Return (x, y) of the center of cell containing provided text 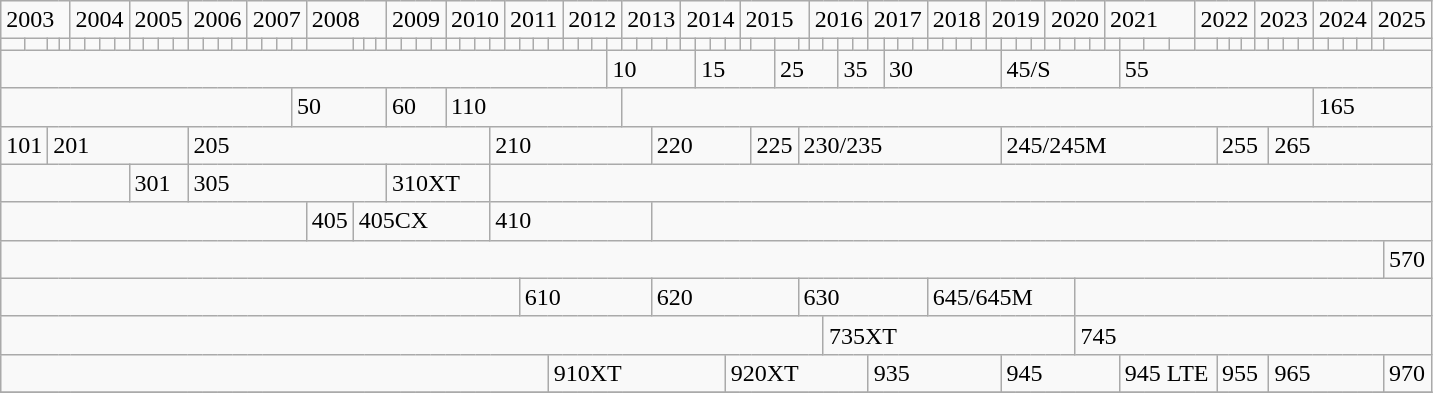
101 (24, 145)
2019 (1016, 20)
2012 (592, 20)
25 (806, 69)
610 (585, 297)
110 (534, 107)
205 (339, 145)
2008 (346, 20)
230/235 (900, 145)
2022 (1224, 20)
405 (330, 221)
2023 (1284, 20)
410 (571, 221)
965 (1326, 373)
265 (1350, 145)
2004 (100, 20)
310XT (438, 183)
2006 (218, 20)
2015 (774, 20)
570 (1407, 259)
245/245M (1108, 145)
2017 (898, 20)
945 LTE (1168, 373)
30 (942, 69)
645/645M (1001, 297)
2013 (652, 20)
220 (701, 145)
630 (862, 297)
60 (416, 107)
955 (1243, 373)
620 (724, 297)
35 (861, 69)
2005 (158, 20)
45/S (1060, 69)
2014 (710, 20)
50 (338, 107)
2011 (534, 20)
2018 (956, 20)
2016 (838, 20)
2003 (36, 20)
2025 (1402, 20)
2024 (1342, 20)
301 (158, 183)
2009 (416, 20)
10 (652, 69)
55 (1275, 69)
945 (1060, 373)
15 (736, 69)
920XT (796, 373)
745 (1253, 335)
201 (118, 145)
210 (571, 145)
2007 (276, 20)
255 (1243, 145)
2020 (1074, 20)
165 (1372, 107)
225 (774, 145)
735XT (948, 335)
910XT (636, 373)
2010 (476, 20)
2021 (1150, 20)
935 (934, 373)
305 (287, 183)
970 (1407, 373)
405CX (422, 221)
